Find where the given text appears and provide that cell's center as (X, Y) coordinate. 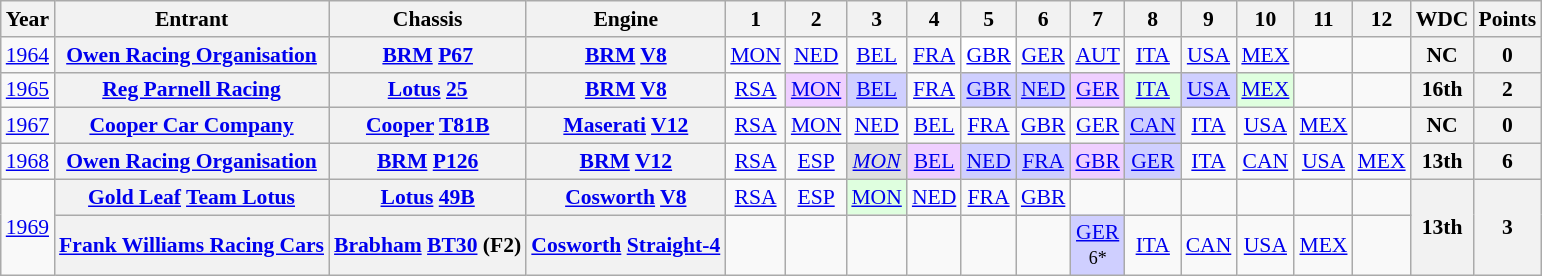
10 (1265, 19)
Entrant (192, 19)
AUT (1098, 55)
BRM V12 (626, 162)
11 (1323, 19)
Frank Williams Racing Cars (192, 246)
1967 (28, 126)
Cooper T81B (428, 126)
12 (1382, 19)
GER6* (1098, 246)
16th (1442, 90)
BRM P126 (428, 162)
Lotus 25 (428, 90)
Brabham BT30 (F2) (428, 246)
Reg Parnell Racing (192, 90)
Cosworth V8 (626, 197)
1964 (28, 55)
Cosworth Straight-4 (626, 246)
5 (988, 19)
1968 (28, 162)
Points (1508, 19)
WDC (1442, 19)
Engine (626, 19)
1 (756, 19)
7 (1098, 19)
Gold Leaf Team Lotus (192, 197)
Cooper Car Company (192, 126)
Year (28, 19)
9 (1209, 19)
Maserati V12 (626, 126)
1965 (28, 90)
Lotus 49B (428, 197)
Chassis (428, 19)
4 (934, 19)
1969 (28, 228)
BRM P67 (428, 55)
8 (1153, 19)
